Extract the (X, Y) coordinate from the center of the cell holding the provided text.  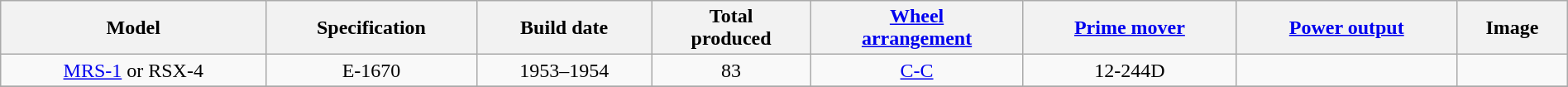
Image (1513, 28)
Model (134, 28)
C-C (916, 70)
Totalproduced (731, 28)
Wheelarrangement (916, 28)
1953–1954 (564, 70)
Build date (564, 28)
MRS-1 or RSX-4 (134, 70)
12-244D (1130, 70)
Specification (372, 28)
Prime mover (1130, 28)
Power output (1346, 28)
83 (731, 70)
E-1670 (372, 70)
